Extract the [X, Y] coordinate from the center of the cell holding the provided text.  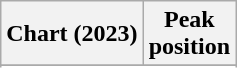
Peakposition [189, 34]
Chart (2023) [72, 34]
